Capture the cell that displays the provided text and extract its (x, y) central coordinate. 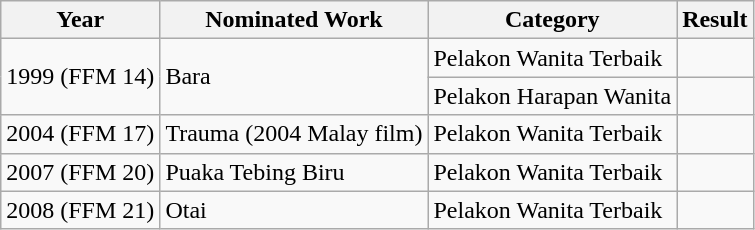
Pelakon Harapan Wanita (552, 96)
Otai (294, 210)
Trauma (2004 Malay film) (294, 134)
Puaka Tebing Biru (294, 172)
1999 (FFM 14) (80, 77)
Nominated Work (294, 20)
2007 (FFM 20) (80, 172)
Year (80, 20)
Bara (294, 77)
Result (715, 20)
Category (552, 20)
2008 (FFM 21) (80, 210)
2004 (FFM 17) (80, 134)
